Return the [x, y] coordinate for the center point of the cell that contains the specified text.  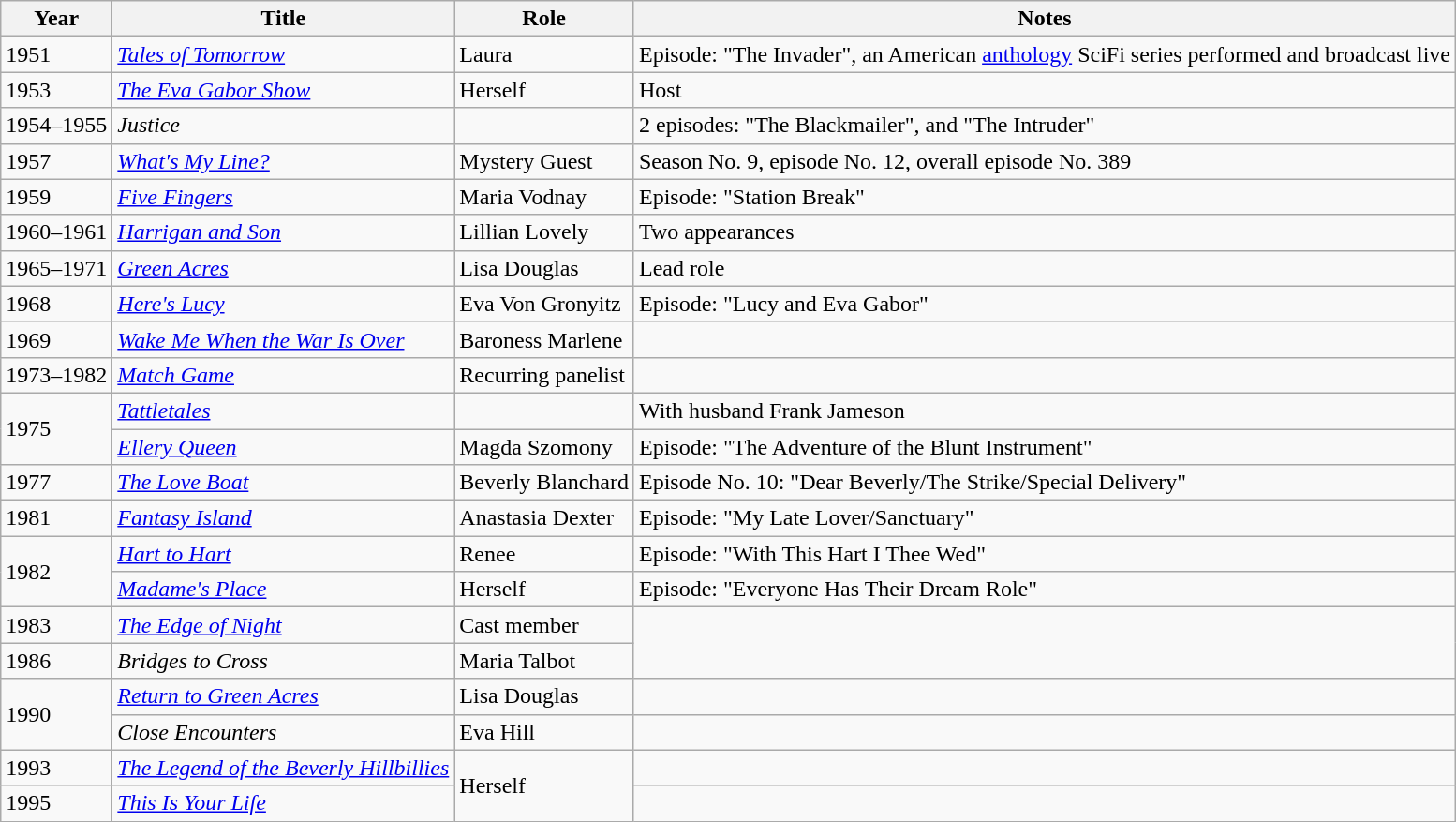
Maria Vodnay [544, 197]
1975 [56, 428]
1965–1971 [56, 268]
Green Acres [283, 268]
Eva Von Gronyitz [544, 304]
Wake Me When the War Is Over [283, 339]
Episode: "The Invader", an American anthology SciFi series performed and broadcast live [1044, 54]
Two appearances [1044, 232]
Lillian Lovely [544, 232]
Host [1044, 90]
Episode: "The Adventure of the Blunt Instrument" [1044, 447]
1959 [56, 197]
The Eva Gabor Show [283, 90]
Episode: "My Late Lover/Sanctuary" [1044, 518]
Season No. 9, episode No. 12, overall episode No. 389 [1044, 161]
Tattletales [283, 411]
The Edge of Night [283, 625]
1953 [56, 90]
Close Encounters [283, 732]
1968 [56, 304]
Recurring panelist [544, 375]
This Is Your Life [283, 803]
1995 [56, 803]
With husband Frank Jameson [1044, 411]
1951 [56, 54]
Maria Talbot [544, 661]
Lead role [1044, 268]
Beverly Blanchard [544, 483]
Harrigan and Son [283, 232]
1983 [56, 625]
Match Game [283, 375]
1957 [56, 161]
Renee [544, 554]
Episode: "With This Hart I Thee Wed" [1044, 554]
1969 [56, 339]
Year [56, 19]
1986 [56, 661]
Episode: "Everyone Has Their Dream Role" [1044, 590]
1990 [56, 714]
1954–1955 [56, 126]
The Legend of the Beverly Hillbillies [283, 768]
Notes [1044, 19]
Magda Szomony [544, 447]
Laura [544, 54]
1977 [56, 483]
Fantasy Island [283, 518]
Mystery Guest [544, 161]
1993 [56, 768]
Justice [283, 126]
Anastasia Dexter [544, 518]
Five Fingers [283, 197]
Role [544, 19]
1982 [56, 572]
What's My Line? [283, 161]
Tales of Tomorrow [283, 54]
Episode: "Station Break" [1044, 197]
The Love Boat [283, 483]
1981 [56, 518]
Hart to Hart [283, 554]
Eva Hill [544, 732]
Here's Lucy [283, 304]
Ellery Queen [283, 447]
Bridges to Cross [283, 661]
2 episodes: "The Blackmailer", and "The Intruder" [1044, 126]
Title [283, 19]
Baroness Marlene [544, 339]
Madame's Place [283, 590]
1973–1982 [56, 375]
Episode No. 10: "Dear Beverly/The Strike/Special Delivery" [1044, 483]
Return to Green Acres [283, 696]
Episode: "Lucy and Eva Gabor" [1044, 304]
Cast member [544, 625]
1960–1961 [56, 232]
